Find where the given text appears and provide that cell's center as (X, Y) coordinate. 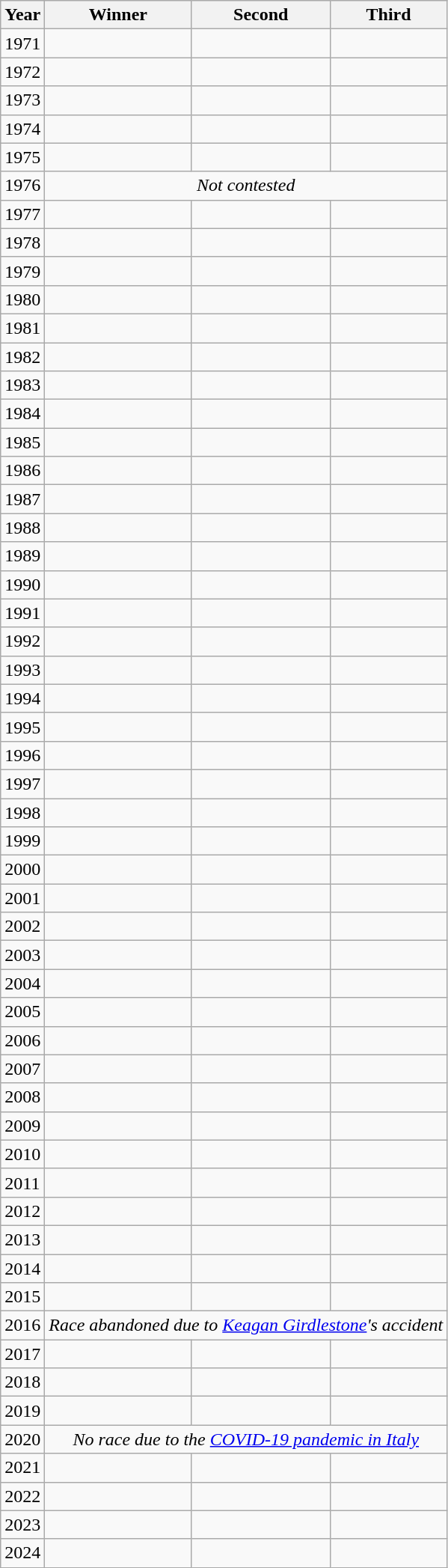
2012 (22, 1211)
No race due to the COVID-19 pandemic in Italy (246, 1439)
1975 (22, 157)
1993 (22, 670)
1976 (22, 186)
2018 (22, 1382)
1974 (22, 129)
2020 (22, 1439)
1991 (22, 613)
2011 (22, 1183)
Third (388, 15)
1994 (22, 698)
2023 (22, 1525)
1997 (22, 784)
2024 (22, 1553)
2022 (22, 1496)
1971 (22, 43)
2016 (22, 1326)
1998 (22, 812)
1988 (22, 528)
Not contested (246, 186)
2009 (22, 1126)
1978 (22, 242)
2015 (22, 1297)
Second (260, 15)
Year (22, 15)
1985 (22, 442)
2002 (22, 927)
Winner (118, 15)
1989 (22, 556)
1980 (22, 299)
1983 (22, 385)
2014 (22, 1269)
2004 (22, 983)
2001 (22, 898)
1981 (22, 328)
Race abandoned due to Keagan Girdlestone's accident (246, 1326)
2017 (22, 1354)
1990 (22, 585)
1999 (22, 841)
1973 (22, 100)
2006 (22, 1040)
2000 (22, 870)
1992 (22, 641)
1982 (22, 357)
2013 (22, 1239)
1996 (22, 755)
1987 (22, 499)
2019 (22, 1411)
1986 (22, 471)
1979 (22, 271)
2005 (22, 1012)
2008 (22, 1097)
1984 (22, 414)
2003 (22, 955)
1972 (22, 72)
2010 (22, 1154)
2021 (22, 1468)
1977 (22, 214)
1995 (22, 727)
2007 (22, 1069)
